For the text-containing cell, return its midpoint in [x, y] coordinate format. 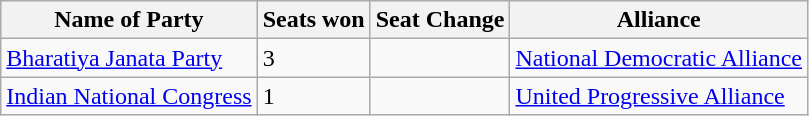
Seat Change [440, 20]
Bharatiya Janata Party [129, 58]
Name of Party [129, 20]
Alliance [659, 20]
1 [314, 96]
United Progressive Alliance [659, 96]
Indian National Congress [129, 96]
Seats won [314, 20]
3 [314, 58]
National Democratic Alliance [659, 58]
